Return [x, y] of the center of cell containing provided text 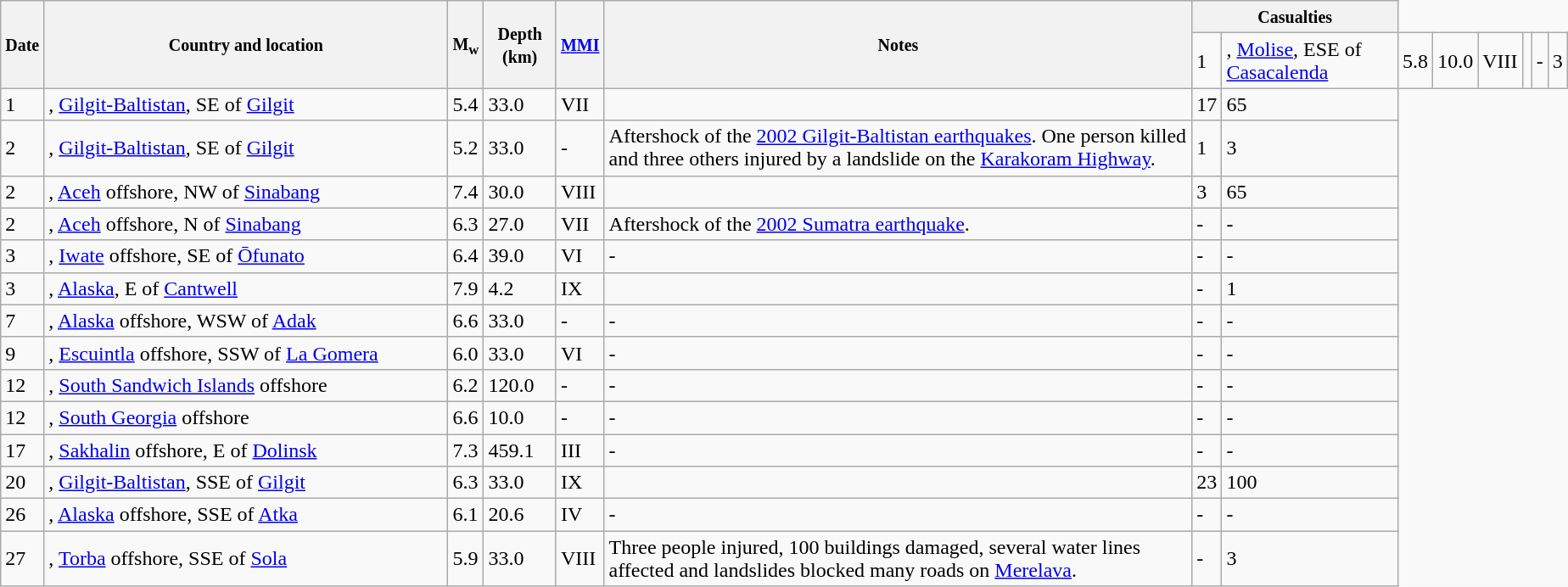
6.0 [466, 353]
7.9 [466, 288]
, Torba offshore, SSE of Sola [246, 558]
120.0 [520, 385]
, Aceh offshore, N of Sinabang [246, 224]
Depth (km) [520, 44]
26 [22, 515]
Aftershock of the 2002 Gilgit-Baltistan earthquakes. One person killed and three others injured by a landslide on the Karakoram Highway. [898, 148]
III [580, 450]
Three people injured, 100 buildings damaged, several water lines affected and landslides blocked many roads on Merelava. [898, 558]
5.9 [466, 558]
, Escuintla offshore, SSW of La Gomera [246, 353]
MMI [580, 44]
Mw [466, 44]
30.0 [520, 192]
Country and location [246, 44]
5.2 [466, 148]
Casualties [1295, 17]
, Sakhalin offshore, E of Dolinsk [246, 450]
, Alaska offshore, WSW of Adak [246, 321]
, South Georgia offshore [246, 417]
Date [22, 44]
, Aceh offshore, NW of Sinabang [246, 192]
7 [22, 321]
4.2 [520, 288]
, South Sandwich Islands offshore [246, 385]
9 [22, 353]
, Alaska offshore, SSE of Atka [246, 515]
459.1 [520, 450]
Aftershock of the 2002 Sumatra earthquake. [898, 224]
5.4 [466, 104]
20.6 [520, 515]
, Alaska, E of Cantwell [246, 288]
7.4 [466, 192]
27.0 [520, 224]
, Iwate offshore, SE of Ōfunato [246, 256]
27 [22, 558]
6.4 [466, 256]
IV [580, 515]
Notes [898, 44]
39.0 [520, 256]
100 [1310, 483]
6.1 [466, 515]
, Molise, ESE of Casacalenda [1310, 61]
5.8 [1415, 61]
6.2 [466, 385]
7.3 [466, 450]
, Gilgit-Baltistan, SSE of Gilgit [246, 483]
23 [1207, 483]
20 [22, 483]
